Find where the given text appears and provide that cell's center as [X, Y] coordinate. 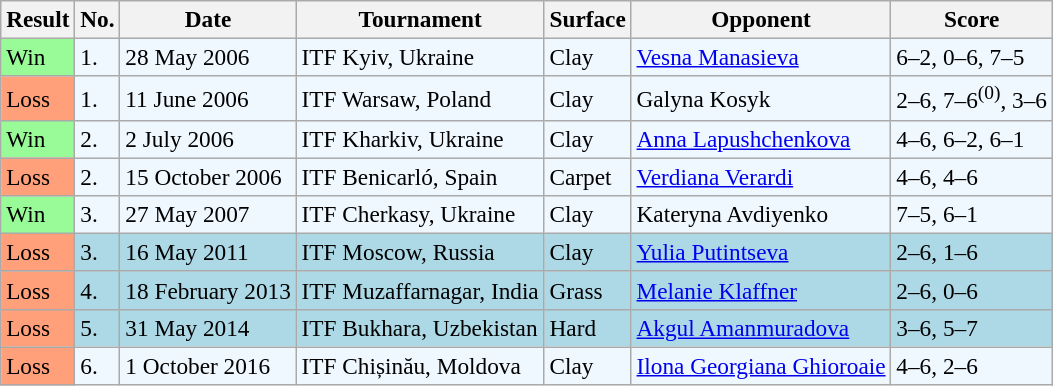
ITF Bukhara, Uzbekistan [420, 328]
Carpet [588, 177]
4–6, 4–6 [972, 177]
Galyna Kosyk [761, 98]
Verdiana Verardi [761, 177]
28 May 2006 [208, 57]
7–5, 6–1 [972, 214]
ITF Moscow, Russia [420, 252]
4–6, 6–2, 6–1 [972, 139]
Melanie Klaffner [761, 290]
Tournament [420, 19]
3–6, 5–7 [972, 328]
15 October 2006 [208, 177]
Grass [588, 290]
31 May 2014 [208, 328]
5. [98, 328]
4–6, 2–6 [972, 366]
6. [98, 366]
Date [208, 19]
Yulia Putintseva [761, 252]
Akgul Amanmuradova [761, 328]
27 May 2007 [208, 214]
ITF Muzaffarnagar, India [420, 290]
Hard [588, 328]
2 July 2006 [208, 139]
2–6, 1–6 [972, 252]
ITF Cherkasy, Ukraine [420, 214]
ITF Warsaw, Poland [420, 98]
Vesna Manasieva [761, 57]
Score [972, 19]
Result [38, 19]
18 February 2013 [208, 290]
2–6, 0–6 [972, 290]
Ilona Georgiana Ghioroaie [761, 366]
Kateryna Avdiyenko [761, 214]
2–6, 7–6(0), 3–6 [972, 98]
No. [98, 19]
4. [98, 290]
ITF Benicarló, Spain [420, 177]
16 May 2011 [208, 252]
ITF Kyiv, Ukraine [420, 57]
ITF Chișinău, Moldova [420, 366]
Surface [588, 19]
ITF Kharkiv, Ukraine [420, 139]
Opponent [761, 19]
Anna Lapushchenkova [761, 139]
11 June 2006 [208, 98]
6–2, 0–6, 7–5 [972, 57]
1 October 2016 [208, 366]
